Pinpoint the cell where the given text exists, returning its [X, Y] midpoint coordinate. 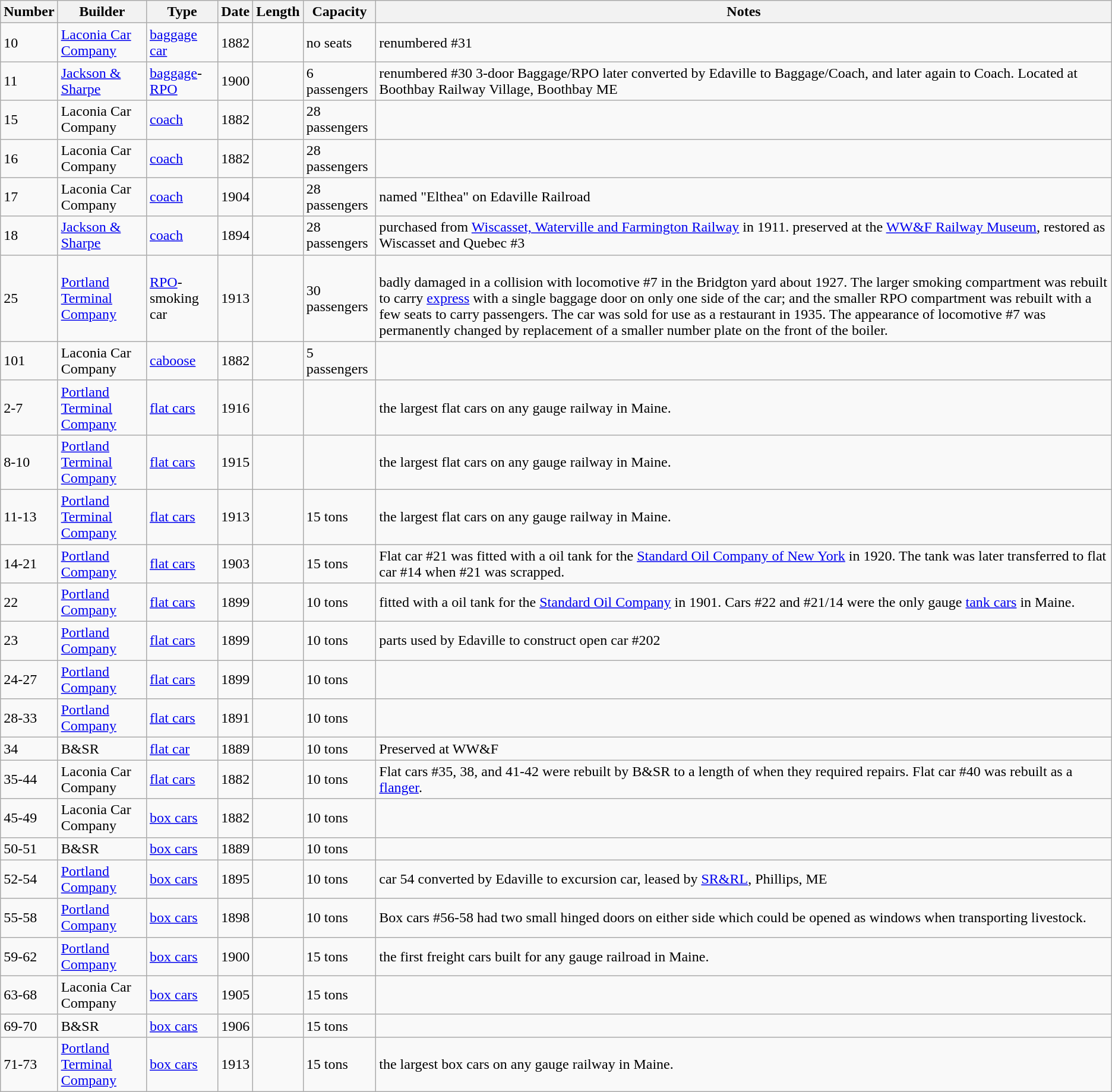
renumbered #31 [744, 43]
Notes [744, 12]
35-44 [29, 779]
no seats [340, 43]
1904 [235, 197]
63-68 [29, 995]
25 [29, 298]
Box cars #56-58 had two small hinged doors on either side which could be opened as windows when transporting livestock. [744, 918]
1894 [235, 235]
the first freight cars built for any gauge railroad in Maine. [744, 956]
Capacity [340, 12]
11 [29, 81]
52-54 [29, 879]
Number [29, 12]
101 [29, 361]
23 [29, 641]
34 [29, 749]
45-49 [29, 818]
RPO-smoking car [182, 298]
1891 [235, 718]
69-70 [29, 1025]
Flat cars #35, 38, and 41-42 were rebuilt by B&SR to a length of when they required repairs. Flat car #40 was rebuilt as a flanger. [744, 779]
baggage car [182, 43]
30 passengers [340, 298]
71-73 [29, 1064]
fitted with a oil tank for the Standard Oil Company in 1901. Cars #22 and #21/14 were the only gauge tank cars in Maine. [744, 602]
parts used by Edaville to construct open car #202 [744, 641]
1898 [235, 918]
14-21 [29, 563]
Length [278, 12]
10 [29, 43]
1903 [235, 563]
6 passengers [340, 81]
55-58 [29, 918]
8-10 [29, 462]
59-62 [29, 956]
28-33 [29, 718]
Preserved at WW&F [744, 749]
Builder [102, 12]
17 [29, 197]
1905 [235, 995]
1916 [235, 407]
the largest box cars on any gauge railway in Maine. [744, 1064]
15 [29, 120]
24-27 [29, 679]
1906 [235, 1025]
11-13 [29, 517]
1915 [235, 462]
1895 [235, 879]
car 54 converted by Edaville to excursion car, leased by SR&RL, Phillips, ME [744, 879]
22 [29, 602]
50-51 [29, 849]
purchased from Wiscasset, Waterville and Farmington Railway in 1911. preserved at the WW&F Railway Museum, restored as Wiscasset and Quebec #3 [744, 235]
16 [29, 158]
18 [29, 235]
Type [182, 12]
flat car [182, 749]
baggage-RPO [182, 81]
named "Elthea" on Edaville Railroad [744, 197]
Date [235, 12]
5 passengers [340, 361]
caboose [182, 361]
2-7 [29, 407]
